From the cell containing the given text, extract its center point as (X, Y) coordinate. 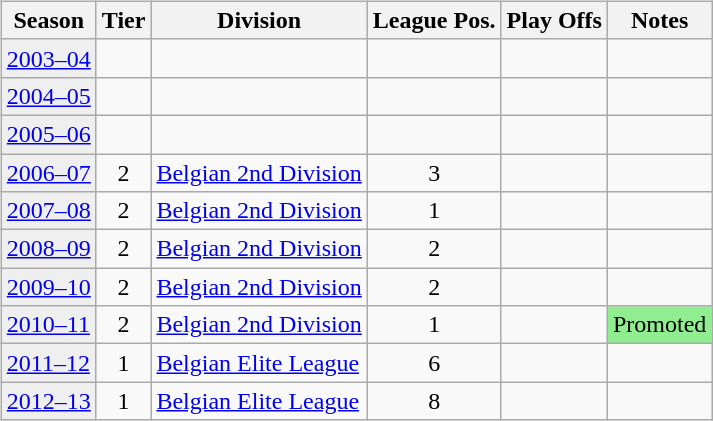
3 (434, 173)
Promoted (659, 325)
2005–06 (48, 134)
Notes (659, 20)
League Pos. (434, 20)
2006–07 (48, 173)
Division (259, 20)
Play Offs (554, 20)
Season (48, 20)
2003–04 (48, 58)
2004–05 (48, 96)
2008–09 (48, 249)
2009–10 (48, 287)
2007–08 (48, 211)
Tier (124, 20)
2012–13 (48, 401)
8 (434, 401)
2010–11 (48, 325)
2011–12 (48, 363)
6 (434, 363)
